Find where the given text appears and provide that cell's center as [X, Y] coordinate. 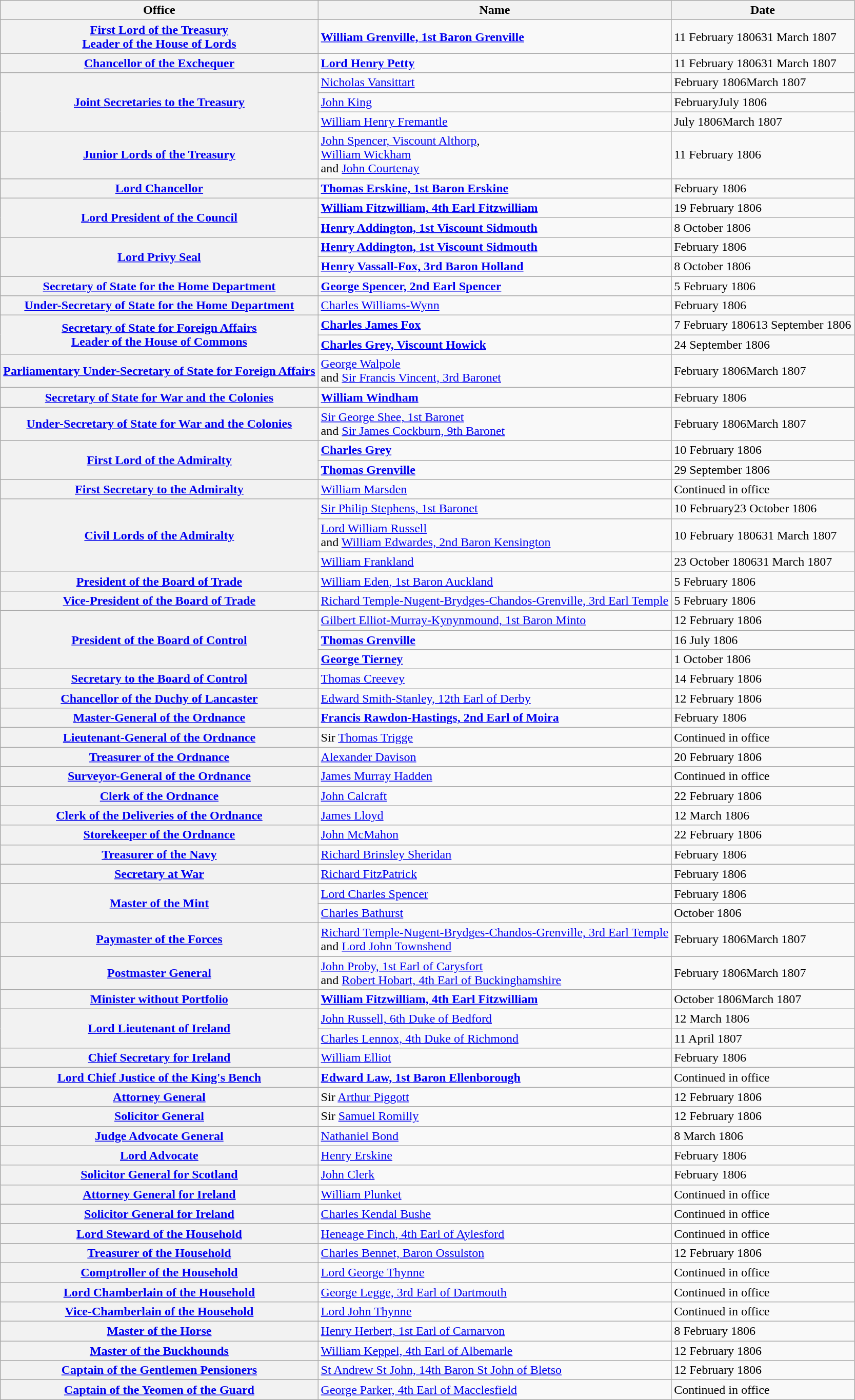
Captain of the Gentlemen Pensioners [159, 1370]
William Eden, 1st Baron Auckland [494, 581]
Thomas Creevey [494, 679]
1 October 1806 [763, 659]
Lord Chamberlain of the Household [159, 1292]
Charles Bathurst [494, 913]
Treasurer of the Navy [159, 854]
John Russell, 6th Duke of Bedford [494, 1019]
George Spencer, 2nd Earl Spencer [494, 286]
Chancellor of the Exchequer [159, 63]
Solicitor General [159, 1116]
Lord Lieutenant of Ireland [159, 1029]
11 February 1806 [763, 155]
Vice-President of the Board of Trade [159, 601]
George Walpoleand Sir Francis Vincent, 3rd Baronet [494, 371]
Secretary at War [159, 874]
Master-General of the Ordnance [159, 718]
St Andrew St John, 14th Baron St John of Bletso [494, 1370]
Nicholas Vansittart [494, 83]
Lord Advocate [159, 1155]
George Tierney [494, 659]
William Keppel, 4th Earl of Albemarle [494, 1351]
19 February 1806 [763, 208]
Storekeeper of the Ordnance [159, 835]
October 1806 [763, 913]
Solicitor General for Scotland [159, 1175]
Office [159, 10]
William Marsden [494, 489]
11 April 1807 [763, 1038]
Surveyor-General of the Ordnance [159, 776]
20 February 1806 [763, 757]
FebruaryJuly 1806 [763, 102]
Richard FitzPatrick [494, 874]
Nathaniel Bond [494, 1136]
Sir Arthur Piggott [494, 1097]
Vice-Chamberlain of the Household [159, 1312]
President of the Board of Trade [159, 581]
Francis Rawdon-Hastings, 2nd Earl of Moira [494, 718]
Charles Kendal Bushe [494, 1214]
Clerk of the Ordnance [159, 796]
Junior Lords of the Treasury [159, 155]
William Frankland [494, 562]
Paymaster of the Forces [159, 939]
Master of the Horse [159, 1331]
10 February 180631 March 1807 [763, 535]
Henry Herbert, 1st Earl of Carnarvon [494, 1331]
8 February 1806 [763, 1331]
Sir Philip Stephens, 1st Baronet [494, 509]
Sir George Shee, 1st Baronetand Sir James Cockburn, 9th Baronet [494, 424]
Lord William Russelland William Edwardes, 2nd Baron Kensington [494, 535]
7 February 180613 September 1806 [763, 325]
First Secretary to the Admiralty [159, 489]
Parliamentary Under-Secretary of State for Foreign Affairs [159, 371]
Charles James Fox [494, 325]
William Henry Fremantle [494, 122]
8 March 1806 [763, 1136]
Lord George Thynne [494, 1272]
Lieutenant-General of the Ordnance [159, 737]
Chief Secretary for Ireland [159, 1058]
John King [494, 102]
Minister without Portfolio [159, 999]
John Proby, 1st Earl of Carysfortand Robert Hobart, 4th Earl of Buckinghamshire [494, 972]
Alexander Davison [494, 757]
Master of the Buckhounds [159, 1351]
10 February23 October 1806 [763, 509]
Joint Secretaries to the Treasury [159, 102]
Judge Advocate General [159, 1136]
Name [494, 10]
Lord John Thynne [494, 1312]
October 1806March 1807 [763, 999]
Charles Bennet, Baron Ossulston [494, 1253]
Postmaster General [159, 972]
Chancellor of the Duchy of Lancaster [159, 698]
Sir Thomas Trigge [494, 737]
Edward Law, 1st Baron Ellenborough [494, 1077]
Civil Lords of the Admiralty [159, 535]
Under-Secretary of State for the Home Department [159, 306]
Lord President of the Council [159, 217]
Attorney General for Ireland [159, 1194]
Date [763, 10]
George Parker, 4th Earl of Macclesfield [494, 1390]
29 September 1806 [763, 470]
Richard Temple-Nugent-Brydges-Chandos-Grenville, 3rd Earl Templeand Lord John Townshend [494, 939]
Treasurer of the Ordnance [159, 757]
Heneage Finch, 4th Earl of Aylesford [494, 1233]
James Lloyd [494, 815]
William Windham [494, 397]
Charles Grey [494, 450]
Master of the Mint [159, 903]
William Plunket [494, 1194]
Solicitor General for Ireland [159, 1214]
July 1806March 1807 [763, 122]
President of the Board of Control [159, 639]
Thomas Erskine, 1st Baron Erskine [494, 188]
Lord Privy Seal [159, 256]
Under-Secretary of State for War and the Colonies [159, 424]
Lord Charles Spencer [494, 893]
23 October 180631 March 1807 [763, 562]
Secretary of State for War and the Colonies [159, 397]
Richard Temple-Nugent-Brydges-Chandos-Grenville, 3rd Earl Temple [494, 601]
Secretary of State for Foreign AffairsLeader of the House of Commons [159, 335]
John Clerk [494, 1175]
Henry Vassall-Fox, 3rd Baron Holland [494, 266]
John McMahon [494, 835]
Treasurer of the Household [159, 1253]
Lord Chief Justice of the King's Bench [159, 1077]
Charles Grey, Viscount Howick [494, 345]
Lord Chancellor [159, 188]
Clerk of the Deliveries of the Ordnance [159, 815]
George Legge, 3rd Earl of Dartmouth [494, 1292]
First Lord of the TreasuryLeader of the House of Lords [159, 37]
24 September 1806 [763, 345]
16 July 1806 [763, 639]
John Calcraft [494, 796]
William Elliot [494, 1058]
Attorney General [159, 1097]
Secretary of State for the Home Department [159, 286]
First Lord of the Admiralty [159, 460]
Captain of the Yeomen of the Guard [159, 1390]
10 February 1806 [763, 450]
Edward Smith-Stanley, 12th Earl of Derby [494, 698]
Charles Lennox, 4th Duke of Richmond [494, 1038]
Sir Samuel Romilly [494, 1116]
Secretary to the Board of Control [159, 679]
Richard Brinsley Sheridan [494, 854]
William Grenville, 1st Baron Grenville [494, 37]
John Spencer, Viscount Althorp,William Wickhamand John Courtenay [494, 155]
Comptroller of the Household [159, 1272]
Lord Henry Petty [494, 63]
James Murray Hadden [494, 776]
Charles Williams-Wynn [494, 306]
14 February 1806 [763, 679]
Gilbert Elliot-Murray-Kynynmound, 1st Baron Minto [494, 620]
Henry Erskine [494, 1155]
Lord Steward of the Household [159, 1233]
